Capture the cell that displays the provided text and extract its [X, Y] central coordinate. 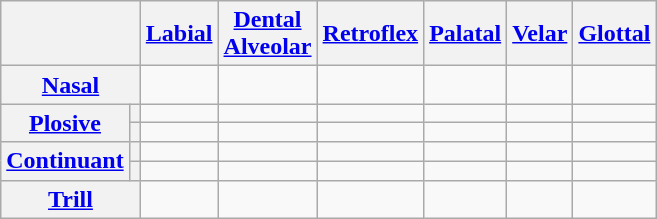
Plosive [65, 123]
Retroflex [370, 34]
Trill [71, 199]
Nasal [71, 85]
Velar [540, 34]
Palatal [466, 34]
Labial [179, 34]
DentalAlveolar [268, 34]
Glottal [614, 34]
Continuant [65, 161]
